Detect which cell encompasses the target text, then output its (x, y) center coordinate. 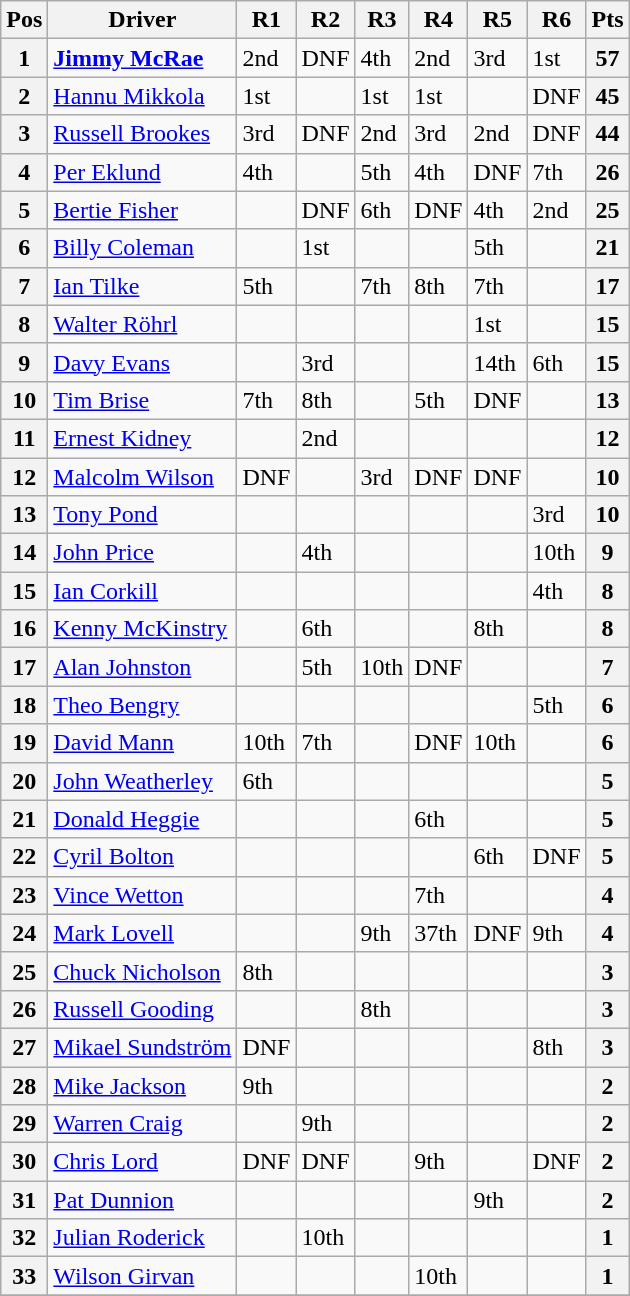
Donald Heggie (142, 819)
John Weatherley (142, 781)
Chris Lord (142, 1162)
Walter Röhrl (142, 324)
32 (24, 1238)
David Mann (142, 743)
Mikael Sundström (142, 1047)
28 (24, 1085)
20 (24, 781)
Davy Evans (142, 362)
Billy Coleman (142, 248)
Tim Brise (142, 400)
Russell Gooding (142, 1009)
R2 (326, 20)
33 (24, 1276)
R6 (556, 20)
Ian Tilke (142, 286)
Alan Johnston (142, 667)
Malcolm Wilson (142, 477)
Ian Corkill (142, 591)
Ernest Kidney (142, 438)
Russell Brookes (142, 134)
29 (24, 1124)
18 (24, 705)
Pos (24, 20)
Driver (142, 20)
19 (24, 743)
44 (608, 134)
Mark Lovell (142, 933)
22 (24, 857)
27 (24, 1047)
24 (24, 933)
Jimmy McRae (142, 58)
30 (24, 1162)
14th (498, 362)
Theo Bengry (142, 705)
23 (24, 895)
16 (24, 629)
Tony Pond (142, 515)
Chuck Nicholson (142, 971)
Julian Roderick (142, 1238)
14 (24, 553)
Vince Wetton (142, 895)
R1 (266, 20)
Pat Dunnion (142, 1200)
Bertie Fisher (142, 210)
R3 (382, 20)
Hannu Mikkola (142, 96)
Wilson Girvan (142, 1276)
31 (24, 1200)
R4 (438, 20)
37th (438, 933)
Cyril Bolton (142, 857)
Pts (608, 20)
John Price (142, 553)
R5 (498, 20)
Mike Jackson (142, 1085)
45 (608, 96)
11 (24, 438)
Per Eklund (142, 172)
Warren Craig (142, 1124)
57 (608, 58)
Kenny McKinstry (142, 629)
